Return [x, y] of the center of cell containing provided text 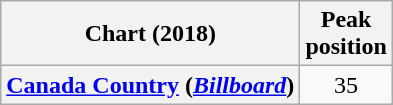
Canada Country (Billboard) [150, 85]
Peakposition [346, 34]
35 [346, 85]
Chart (2018) [150, 34]
